Return (x, y) of the center of cell containing provided text 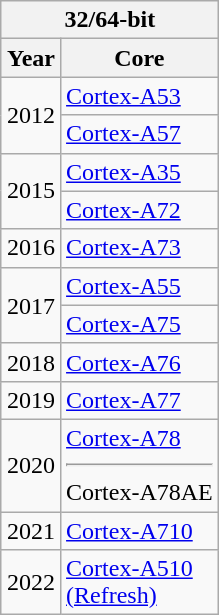
2017 (30, 305)
Cortex-A73 (140, 248)
Cortex-A35 (140, 172)
Cortex-A55 (140, 286)
Year (30, 58)
32/64-bit (110, 20)
Cortex-A57 (140, 134)
Cortex-A710 (140, 531)
Cortex-A53 (140, 96)
Cortex-A510 (Refresh) (140, 582)
2022 (30, 582)
2021 (30, 531)
Cortex-A75 (140, 324)
2015 (30, 191)
2018 (30, 362)
2016 (30, 248)
2020 (30, 465)
Core (140, 58)
2019 (30, 400)
Cortex-A77 (140, 400)
2012 (30, 115)
Cortex-A76 (140, 362)
Cortex-A72 (140, 210)
Cortex-A78 Cortex-A78AE (140, 465)
